Determine the [X, Y] coordinate at the center of the cell enclosing the given text.  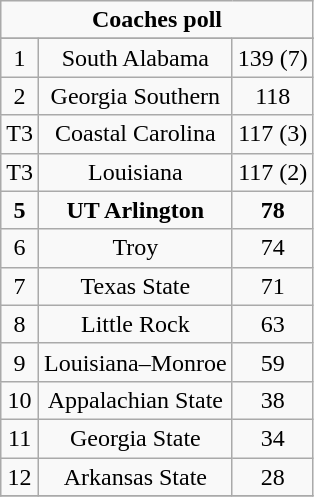
5 [20, 210]
Coaches poll [157, 20]
11 [20, 438]
28 [272, 477]
38 [272, 400]
UT Arlington [135, 210]
7 [20, 286]
12 [20, 477]
59 [272, 362]
Little Rock [135, 324]
63 [272, 324]
10 [20, 400]
71 [272, 286]
Georgia State [135, 438]
1 [20, 58]
Appalachian State [135, 400]
Texas State [135, 286]
Troy [135, 248]
Louisiana [135, 172]
8 [20, 324]
Louisiana–Monroe [135, 362]
6 [20, 248]
78 [272, 210]
South Alabama [135, 58]
Arkansas State [135, 477]
Coastal Carolina [135, 134]
118 [272, 96]
9 [20, 362]
117 (3) [272, 134]
74 [272, 248]
34 [272, 438]
2 [20, 96]
Georgia Southern [135, 96]
139 (7) [272, 58]
117 (2) [272, 172]
